Provide the (x, y) coordinate of the cell's center where the given text is located.  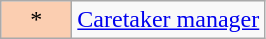
* (36, 20)
Caretaker manager (168, 20)
